From the cell containing the given text, extract its center point as (X, Y) coordinate. 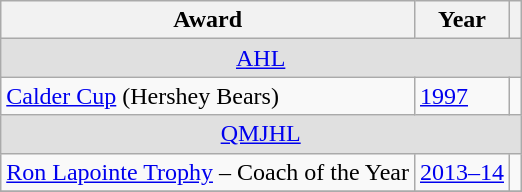
Award (208, 20)
Year (462, 20)
2013–14 (462, 172)
AHL (261, 58)
Calder Cup (Hershey Bears) (208, 96)
QMJHL (261, 134)
1997 (462, 96)
Ron Lapointe Trophy – Coach of the Year (208, 172)
